Provide the [x, y] coordinate of the cell's center where the given text is located.  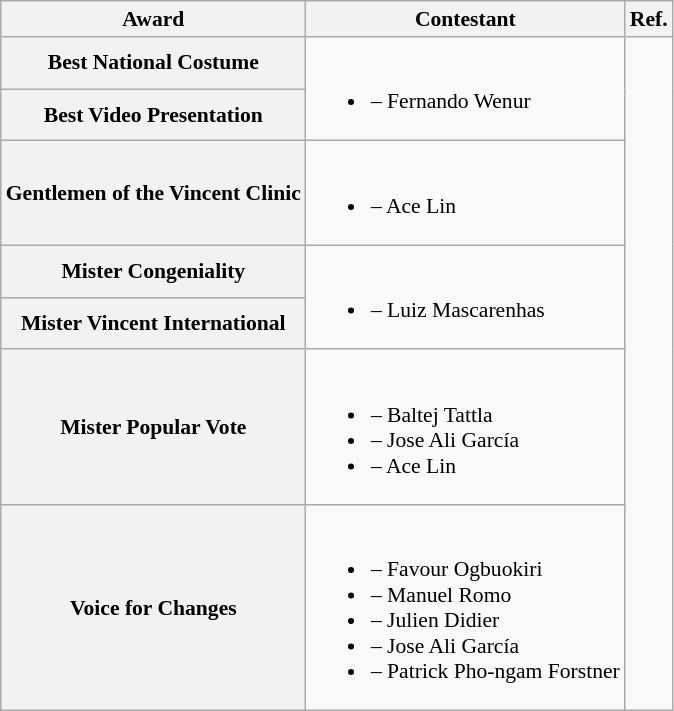
– Favour Ogbuokiri – Manuel Romo – Julien Didier – Jose Ali García – Patrick Pho-ngam Forstner [466, 608]
Best National Costume [154, 63]
Voice for Changes [154, 608]
– Baltej Tattla – Jose Ali García – Ace Lin [466, 428]
Mister Popular Vote [154, 428]
Mister Congeniality [154, 271]
Contestant [466, 19]
Ref. [649, 19]
Award [154, 19]
– Luiz Mascarenhas [466, 297]
– Fernando Wenur [466, 89]
– Ace Lin [466, 193]
Gentlemen of the Vincent Clinic [154, 193]
Best Video Presentation [154, 115]
Mister Vincent International [154, 324]
